Provide the [X, Y] coordinate of the cell's center where the given text is located.  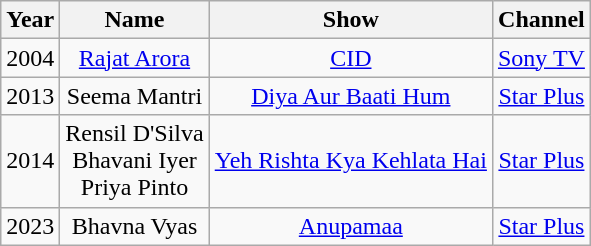
Bhavna Vyas [134, 226]
Channel [541, 20]
2014 [30, 161]
Show [350, 20]
Sony TV [541, 58]
2013 [30, 96]
Rensil D'Silva Bhavani Iyer Priya Pinto [134, 161]
2023 [30, 226]
Diya Aur Baati Hum [350, 96]
Yeh Rishta Kya Kehlata Hai [350, 161]
Anupamaa [350, 226]
Rajat Arora [134, 58]
Seema Mantri [134, 96]
Year [30, 20]
2004 [30, 58]
CID [350, 58]
Name [134, 20]
